Return the (x, y) coordinate for the center point of the cell that contains the specified text.  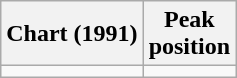
Peakposition (189, 34)
Chart (1991) (72, 34)
